Return (X, Y) of the center of cell containing provided text 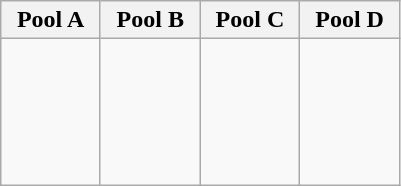
Pool D (350, 20)
Pool B (150, 20)
Pool A (51, 20)
Pool C (250, 20)
